Determine the (x, y) coordinate at the center of the cell enclosing the given text.  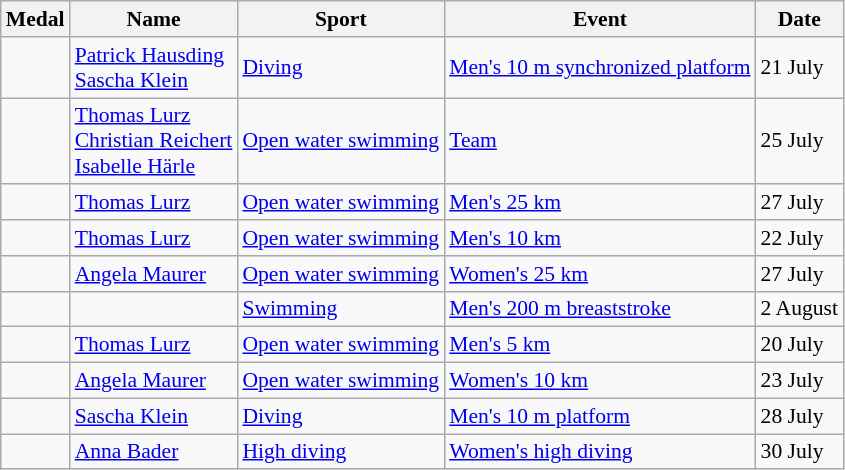
Anna Bader (154, 452)
Date (800, 19)
Sport (340, 19)
Name (154, 19)
Team (600, 142)
30 July (800, 452)
Men's 10 km (600, 238)
Sascha Klein (154, 416)
Swimming (340, 309)
Women's high diving (600, 452)
Women's 10 km (600, 381)
Medal (36, 19)
28 July (800, 416)
High diving (340, 452)
23 July (800, 381)
Men's 10 m platform (600, 416)
Event (600, 19)
21 July (800, 68)
Women's 25 km (600, 274)
Men's 25 km (600, 203)
Patrick HausdingSascha Klein (154, 68)
25 July (800, 142)
Men's 5 km (600, 345)
2 August (800, 309)
Thomas LurzChristian ReichertIsabelle Härle (154, 142)
20 July (800, 345)
Men's 200 m breaststroke (600, 309)
Men's 10 m synchronized platform (600, 68)
22 July (800, 238)
